Return the [X, Y] coordinate for the center point of the cell that contains the specified text.  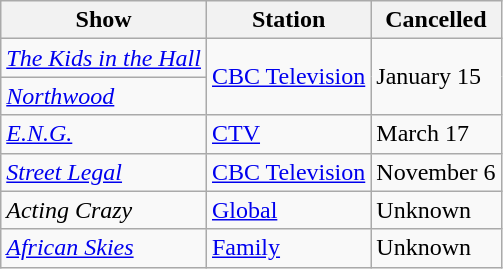
The Kids in the Hall [104, 58]
Show [104, 20]
Cancelled [436, 20]
March 17 [436, 134]
African Skies [104, 248]
E.N.G. [104, 134]
Northwood [104, 96]
Street Legal [104, 172]
Global [288, 210]
November 6 [436, 172]
Family [288, 248]
January 15 [436, 77]
Station [288, 20]
Acting Crazy [104, 210]
CTV [288, 134]
